Output the [x, y] coordinate of the center of the cell containing the given text.  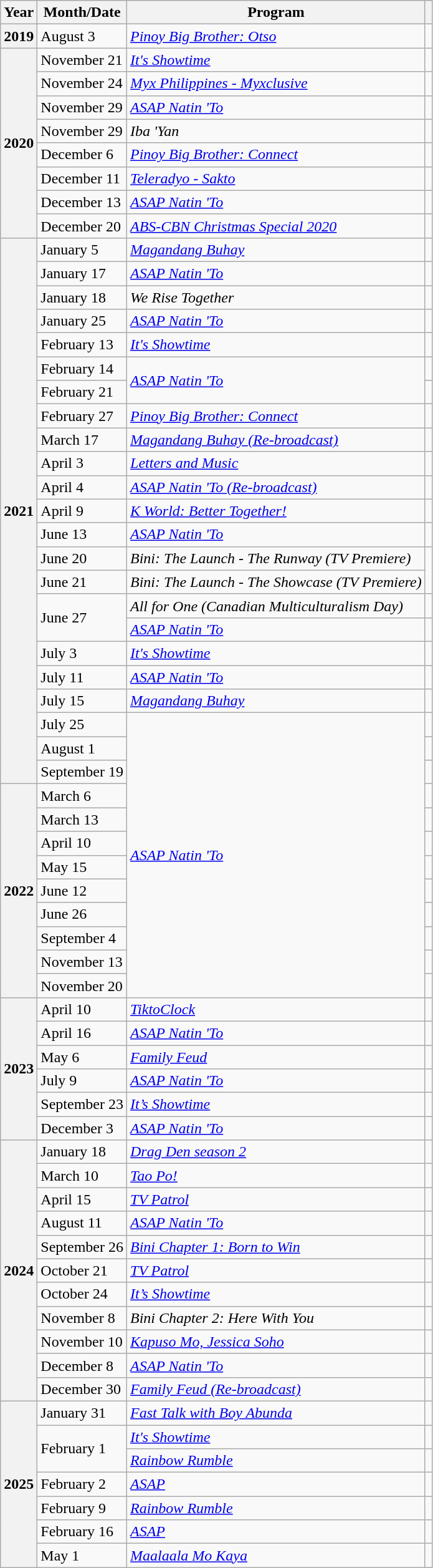
Teleradyo - Sakto [277, 178]
December 8 [82, 1365]
July 11 [82, 677]
K World: Better Together! [277, 511]
September 26 [82, 1247]
ASAP Natin 'To (Re-broadcast) [277, 487]
Fast Talk with Boy Abunda [277, 1413]
Magandang Buhay (Re-broadcast) [277, 440]
November 8 [82, 1318]
November 21 [82, 60]
February 2 [82, 1484]
May 1 [82, 1556]
December 6 [82, 155]
2023 [19, 1068]
March 17 [82, 440]
August 1 [82, 748]
April 9 [82, 511]
January 5 [82, 249]
2021 [19, 510]
November 24 [82, 84]
July 25 [82, 725]
All for One (Canadian Multiculturalism Day) [277, 606]
December 3 [82, 1128]
March 6 [82, 796]
June 21 [82, 582]
April 3 [82, 463]
ABS-CBN Christmas Special 2020 [277, 226]
December 30 [82, 1389]
July 9 [82, 1081]
July 15 [82, 701]
Iba 'Yan [277, 131]
Myx Philippines - Myxclusive [277, 84]
August 11 [82, 1223]
April 16 [82, 1033]
We Rise Together [277, 298]
March 13 [82, 820]
November 13 [82, 962]
December 11 [82, 178]
November 10 [82, 1342]
Family Feud [277, 1057]
January 17 [82, 273]
January 25 [82, 321]
March 10 [82, 1176]
February 13 [82, 345]
January 31 [82, 1413]
September 23 [82, 1105]
August 3 [82, 36]
June 26 [82, 914]
Drag Den season 2 [277, 1152]
February 1 [82, 1448]
2019 [19, 36]
May 15 [82, 867]
June 27 [82, 617]
Pinoy Big Brother: Otso [277, 36]
November 20 [82, 985]
2025 [19, 1484]
February 9 [82, 1508]
2022 [19, 891]
Maalaala Mo Kaya [277, 1556]
October 24 [82, 1294]
Bini: The Launch - The Runway (TV Premiere) [277, 558]
February 14 [82, 369]
June 12 [82, 891]
Tao Po! [277, 1176]
Bini Chapter 2: Here With You [277, 1318]
July 3 [82, 653]
June 13 [82, 535]
2020 [19, 143]
December 20 [82, 226]
February 27 [82, 416]
Year [19, 12]
September 4 [82, 938]
September 19 [82, 772]
April 4 [82, 487]
Program [277, 12]
June 20 [82, 558]
October 21 [82, 1270]
February 21 [82, 392]
February 16 [82, 1532]
December 13 [82, 202]
Letters and Music [277, 463]
2024 [19, 1271]
Month/Date [82, 12]
Bini: The Launch - The Showcase (TV Premiere) [277, 582]
Bini Chapter 1: Born to Win [277, 1247]
April 15 [82, 1199]
May 6 [82, 1057]
TiktoClock [277, 1009]
Kapuso Mo, Jessica Soho [277, 1342]
Family Feud (Re-broadcast) [277, 1389]
